For the text-containing cell, return its midpoint in (x, y) coordinate format. 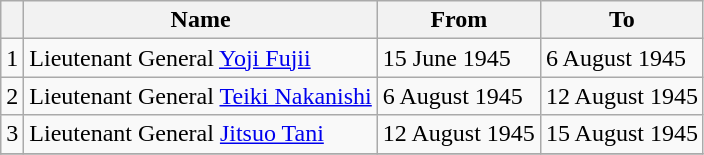
15 August 1945 (622, 134)
Lieutenant General Jitsuo Tani (201, 134)
15 June 1945 (458, 58)
Lieutenant General Yoji Fujii (201, 58)
Lieutenant General Teiki Nakanishi (201, 96)
From (458, 20)
1 (12, 58)
Name (201, 20)
2 (12, 96)
To (622, 20)
3 (12, 134)
